Detect which cell encompasses the target text, then output its (x, y) center coordinate. 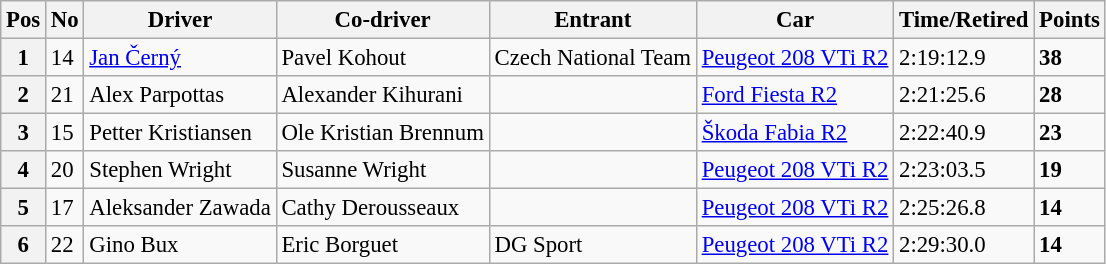
28 (1070, 95)
Co-driver (382, 20)
20 (65, 170)
Eric Borguet (382, 245)
15 (65, 133)
2:25:26.8 (964, 208)
Time/Retired (964, 20)
17 (65, 208)
4 (24, 170)
6 (24, 245)
Jan Černý (180, 58)
No (65, 20)
Pos (24, 20)
Aleksander Zawada (180, 208)
2:29:30.0 (964, 245)
21 (65, 95)
Ole Kristian Brennum (382, 133)
Cathy Derousseaux (382, 208)
5 (24, 208)
Driver (180, 20)
Gino Bux (180, 245)
DG Sport (592, 245)
Points (1070, 20)
Alex Parpottas (180, 95)
19 (1070, 170)
23 (1070, 133)
22 (65, 245)
1 (24, 58)
2:21:25.6 (964, 95)
2:23:03.5 (964, 170)
38 (1070, 58)
Entrant (592, 20)
Alexander Kihurani (382, 95)
Stephen Wright (180, 170)
Car (794, 20)
2 (24, 95)
Škoda Fabia R2 (794, 133)
Susanne Wright (382, 170)
2:22:40.9 (964, 133)
Czech National Team (592, 58)
3 (24, 133)
Pavel Kohout (382, 58)
2:19:12.9 (964, 58)
Petter Kristiansen (180, 133)
Ford Fiesta R2 (794, 95)
